Search for the cell housing the specified text and yield its (x, y) center coordinate. 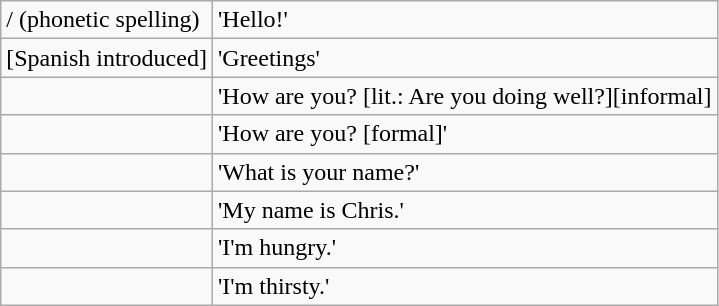
'Hello!' (464, 20)
'I'm thirsty.' (464, 286)
'I'm hungry.' (464, 248)
'How are you? [lit.: Are you doing well?][informal] (464, 96)
/ (phonetic spelling) (107, 20)
[Spanish introduced] (107, 58)
'Greetings' (464, 58)
'How are you? [formal]' (464, 134)
'What is your name?' (464, 172)
'My name is Chris.' (464, 210)
